Provide the (X, Y) coordinate of the cell's center where the given text is located.  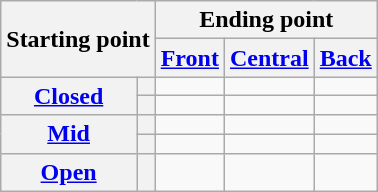
Mid (69, 134)
Front (190, 58)
Ending point (266, 20)
Starting point (78, 39)
Central (269, 58)
Open (69, 172)
Closed (69, 96)
Back (346, 58)
